Detect which cell encompasses the target text, then output its (X, Y) center coordinate. 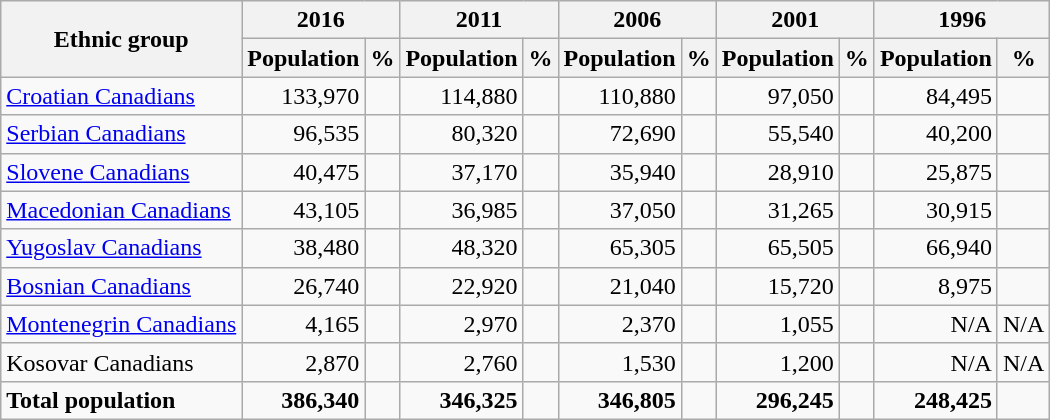
2,760 (462, 362)
2006 (637, 20)
1996 (962, 20)
48,320 (462, 248)
84,495 (936, 96)
296,245 (778, 400)
66,940 (936, 248)
40,200 (936, 134)
65,505 (778, 248)
386,340 (304, 400)
4,165 (304, 324)
1,055 (778, 324)
43,105 (304, 210)
65,305 (620, 248)
25,875 (936, 172)
37,170 (462, 172)
30,915 (936, 210)
72,690 (620, 134)
97,050 (778, 96)
133,970 (304, 96)
Slovene Canadians (122, 172)
Macedonian Canadians (122, 210)
Montenegrin Canadians (122, 324)
2016 (321, 20)
26,740 (304, 286)
2011 (479, 20)
Yugoslav Canadians (122, 248)
96,535 (304, 134)
2,870 (304, 362)
346,325 (462, 400)
55,540 (778, 134)
2001 (795, 20)
15,720 (778, 286)
Serbian Canadians (122, 134)
248,425 (936, 400)
31,265 (778, 210)
110,880 (620, 96)
Kosovar Canadians (122, 362)
2,370 (620, 324)
36,985 (462, 210)
Ethnic group (122, 39)
Croatian Canadians (122, 96)
80,320 (462, 134)
38,480 (304, 248)
21,040 (620, 286)
35,940 (620, 172)
1,200 (778, 362)
346,805 (620, 400)
37,050 (620, 210)
Bosnian Canadians (122, 286)
1,530 (620, 362)
28,910 (778, 172)
Total population (122, 400)
2,970 (462, 324)
8,975 (936, 286)
114,880 (462, 96)
40,475 (304, 172)
22,920 (462, 286)
